Return the [X, Y] coordinate for the center point of the cell that contains the specified text.  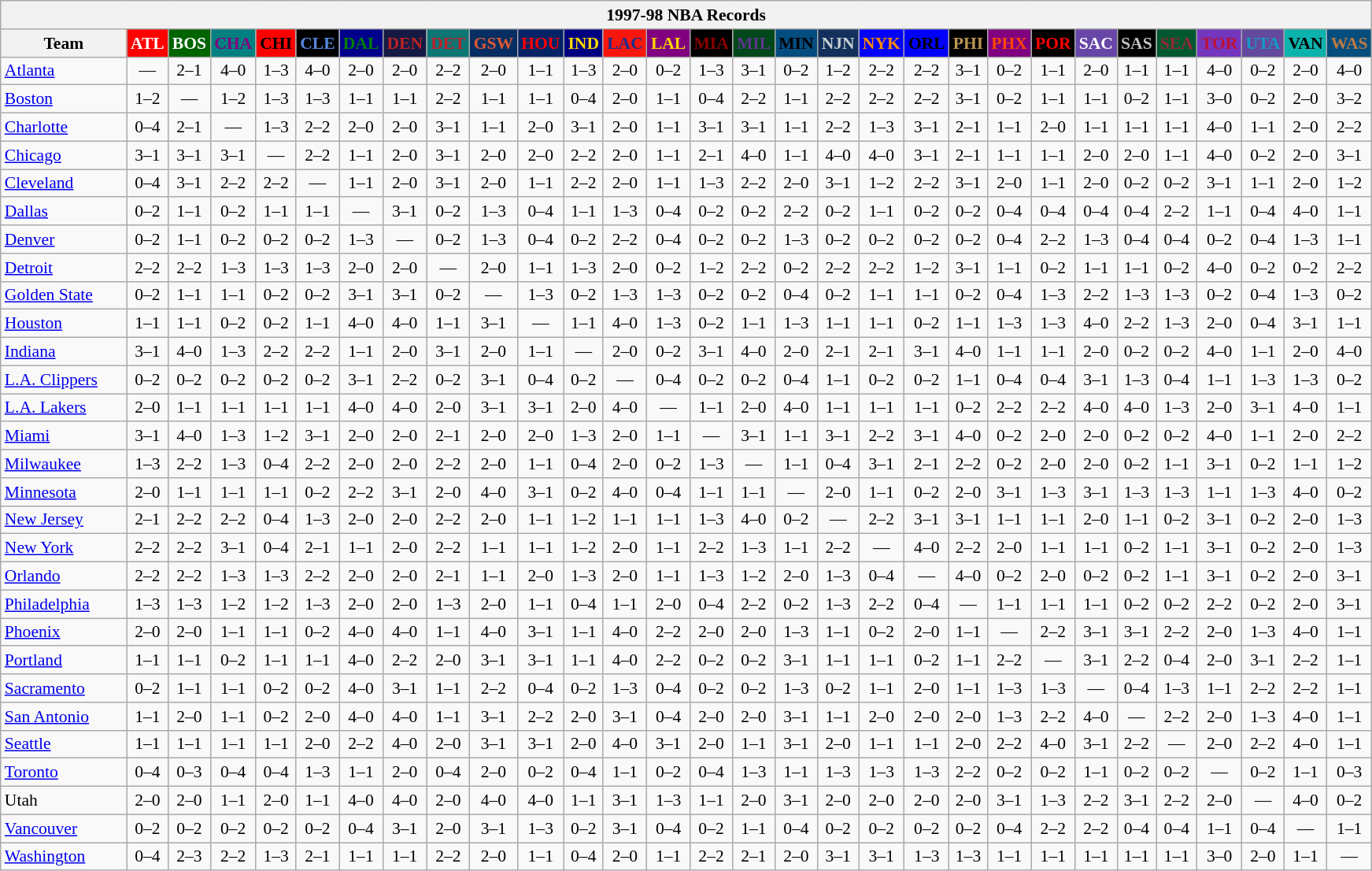
Philadelphia [64, 604]
Milwaukee [64, 464]
Houston [64, 324]
VAN [1306, 43]
Minnesota [64, 492]
Utah [64, 801]
GSW [494, 43]
CHA [233, 43]
MIN [796, 43]
Orlando [64, 576]
Toronto [64, 773]
WAS [1349, 43]
Team [64, 43]
Boston [64, 99]
Denver [64, 239]
Phoenix [64, 632]
CHI [276, 43]
L.A. Clippers [64, 380]
MIA [711, 43]
DET [449, 43]
NYK [882, 43]
LAC [625, 43]
HOU [540, 43]
PHI [968, 43]
MIL [754, 43]
POR [1053, 43]
SEA [1177, 43]
DAL [361, 43]
Washington [64, 857]
Vancouver [64, 828]
Seattle [64, 744]
Charlotte [64, 128]
Chicago [64, 155]
NJN [838, 43]
TOR [1220, 43]
SAS [1137, 43]
LAL [669, 43]
BOS [189, 43]
Portland [64, 661]
New York [64, 548]
Dallas [64, 212]
Cleveland [64, 183]
2–3 [189, 857]
CLE [318, 43]
1997-98 NBA Records [686, 15]
New Jersey [64, 520]
ORL [927, 43]
DEN [405, 43]
Golden State [64, 295]
UTA [1263, 43]
IND [583, 43]
Sacramento [64, 688]
SAC [1096, 43]
San Antonio [64, 717]
Atlanta [64, 71]
Miami [64, 436]
Indiana [64, 352]
PHX [1009, 43]
3–2 [1349, 99]
Detroit [64, 268]
L.A. Lakers [64, 408]
ATL [148, 43]
